Scan for the cell matching the given text and deliver its [x, y] coordinate at center. 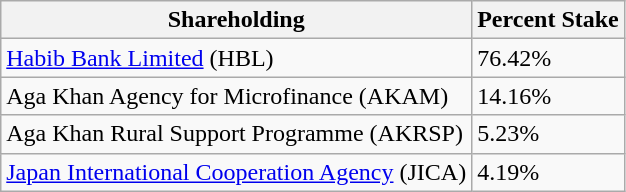
76.42% [548, 58]
Aga Khan Rural Support Programme (AKRSP) [236, 134]
Percent Stake [548, 20]
Shareholding [236, 20]
Aga Khan Agency for Microfinance (AKAM) [236, 96]
Japan International Cooperation Agency (JICA) [236, 172]
5.23% [548, 134]
Habib Bank Limited (HBL) [236, 58]
4.19% [548, 172]
14.16% [548, 96]
